Pinpoint the cell where the given text exists, returning its (X, Y) midpoint coordinate. 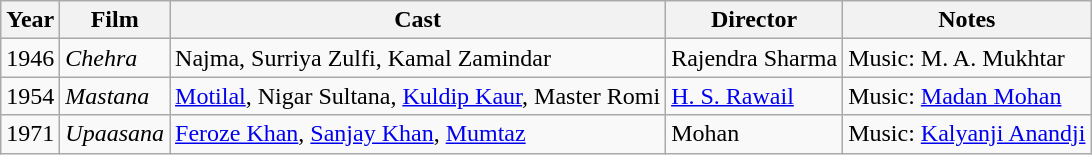
H. S. Rawail (754, 96)
Mastana (115, 96)
Music: Madan Mohan (967, 96)
Director (754, 20)
Music: M. A. Mukhtar (967, 58)
Rajendra Sharma (754, 58)
Feroze Khan, Sanjay Khan, Mumtaz (418, 134)
1946 (30, 58)
Najma, Surriya Zulfi, Kamal Zamindar (418, 58)
Motilal, Nigar Sultana, Kuldip Kaur, Master Romi (418, 96)
Music: Kalyanji Anandji (967, 134)
Mohan (754, 134)
Film (115, 20)
Chehra (115, 58)
Notes (967, 20)
Year (30, 20)
Upaasana (115, 134)
1954 (30, 96)
1971 (30, 134)
Cast (418, 20)
